Determine the (X, Y) coordinate at the center of the cell enclosing the given text.  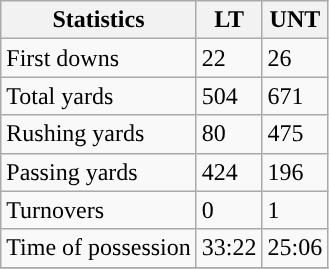
26 (295, 58)
Time of possession (99, 248)
Passing yards (99, 172)
25:06 (295, 248)
UNT (295, 20)
Total yards (99, 96)
504 (229, 96)
33:22 (229, 248)
1 (295, 210)
22 (229, 58)
671 (295, 96)
Rushing yards (99, 134)
Statistics (99, 20)
80 (229, 134)
196 (295, 172)
LT (229, 20)
0 (229, 210)
424 (229, 172)
First downs (99, 58)
Turnovers (99, 210)
475 (295, 134)
